Scan for the cell matching the given text and deliver its (x, y) coordinate at center. 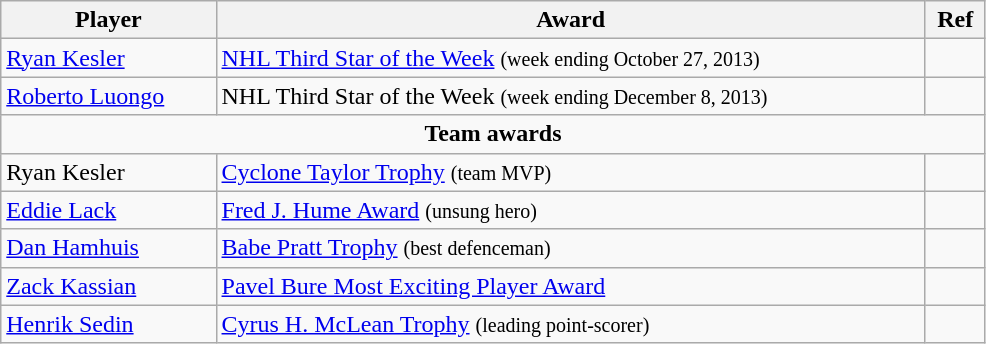
Cyrus H. McLean Trophy (leading point-scorer) (570, 324)
NHL Third Star of the Week (week ending October 27, 2013) (570, 58)
Zack Kassian (108, 286)
Eddie Lack (108, 210)
Roberto Luongo (108, 96)
Player (108, 20)
Dan Hamhuis (108, 248)
Babe Pratt Trophy (best defenceman) (570, 248)
Cyclone Taylor Trophy (team MVP) (570, 172)
Pavel Bure Most Exciting Player Award (570, 286)
Ref (955, 20)
Team awards (493, 134)
Henrik Sedin (108, 324)
Award (570, 20)
Fred J. Hume Award (unsung hero) (570, 210)
NHL Third Star of the Week (week ending December 8, 2013) (570, 96)
